Return (x, y) of the center of cell containing provided text 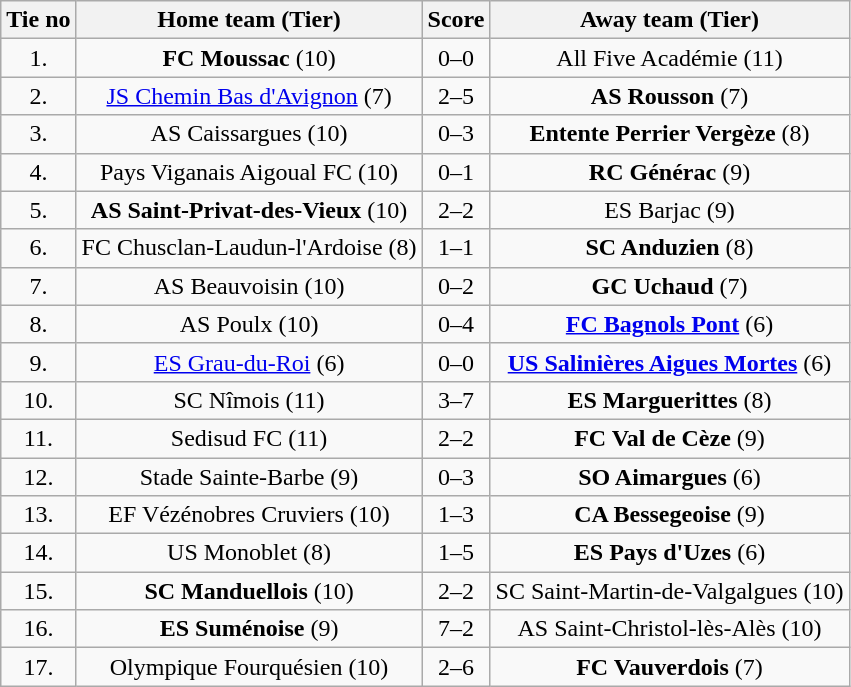
SO Aimargues (6) (670, 477)
ES Grau-du-Roi (6) (249, 362)
Stade Sainte-Barbe (9) (249, 477)
ES Suménoise (9) (249, 629)
1. (38, 58)
3–7 (456, 400)
Tie no (38, 20)
AS Beauvoisin (10) (249, 286)
FC Moussac (10) (249, 58)
Away team (Tier) (670, 20)
ES Marguerittes (8) (670, 400)
FC Chusclan-Laudun-l'Ardoise (8) (249, 248)
3. (38, 134)
10. (38, 400)
SC Nîmois (11) (249, 400)
7. (38, 286)
FC Vauverdois (7) (670, 667)
1–1 (456, 248)
17. (38, 667)
9. (38, 362)
12. (38, 477)
Olympique Fourquésien (10) (249, 667)
1–3 (456, 515)
AS Rousson (7) (670, 96)
8. (38, 324)
SC Saint-Martin-de-Valgalgues (10) (670, 591)
JS Chemin Bas d'Avignon (7) (249, 96)
0–4 (456, 324)
7–2 (456, 629)
13. (38, 515)
4. (38, 172)
EF Vézénobres Cruviers (10) (249, 515)
Score (456, 20)
15. (38, 591)
5. (38, 210)
2–6 (456, 667)
11. (38, 438)
Pays Viganais Aigoual FC (10) (249, 172)
14. (38, 553)
2. (38, 96)
0–1 (456, 172)
Home team (Tier) (249, 20)
Entente Perrier Vergèze (8) (670, 134)
US Salinières Aigues Mortes (6) (670, 362)
AS Poulx (10) (249, 324)
GC Uchaud (7) (670, 286)
SC Manduellois (10) (249, 591)
AS Caissargues (10) (249, 134)
ES Barjac (9) (670, 210)
1–5 (456, 553)
Sedisud FC (11) (249, 438)
6. (38, 248)
RC Générac (9) (670, 172)
CA Bessegeoise (9) (670, 515)
FC Bagnols Pont (6) (670, 324)
AS Saint-Christol-lès-Alès (10) (670, 629)
US Monoblet (8) (249, 553)
AS Saint-Privat-des-Vieux (10) (249, 210)
All Five Académie (11) (670, 58)
SC Anduzien (8) (670, 248)
16. (38, 629)
0–2 (456, 286)
2–5 (456, 96)
ES Pays d'Uzes (6) (670, 553)
FC Val de Cèze (9) (670, 438)
